Pinpoint the cell where the given text exists, returning its [x, y] midpoint coordinate. 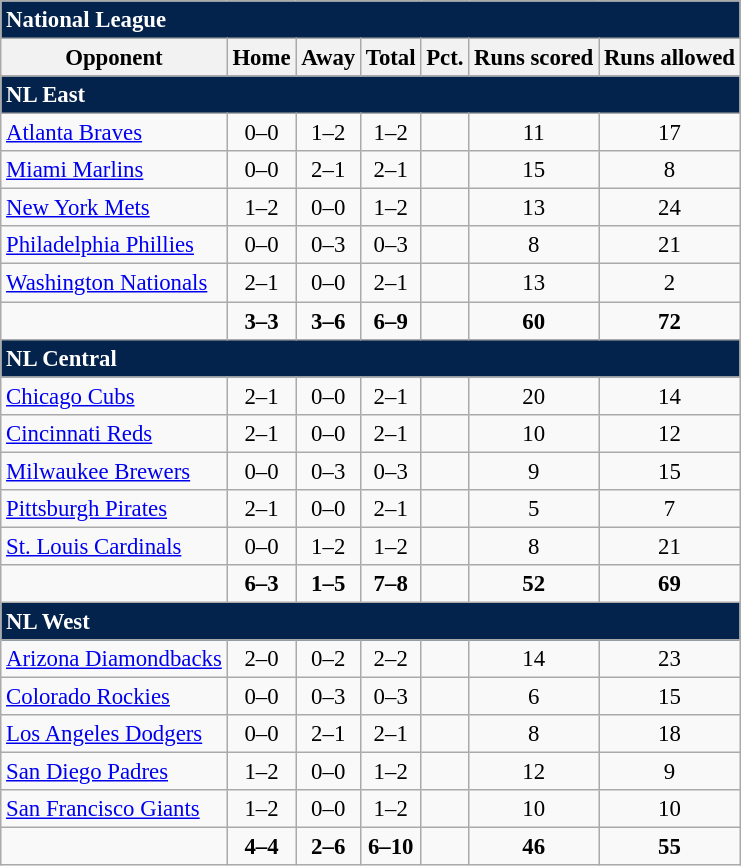
2–2 [390, 659]
Colorado Rockies [114, 697]
6–10 [390, 847]
18 [670, 734]
Washington Nationals [114, 283]
52 [534, 584]
NL West [370, 621]
Pittsburgh Pirates [114, 509]
Away [328, 58]
San Francisco Giants [114, 809]
11 [534, 133]
2 [670, 283]
6–3 [262, 584]
46 [534, 847]
Arizona Diamondbacks [114, 659]
6–9 [390, 321]
5 [534, 509]
National League [370, 20]
San Diego Padres [114, 772]
60 [534, 321]
17 [670, 133]
4–4 [262, 847]
Cincinnati Reds [114, 433]
Pct. [445, 58]
Philadelphia Phillies [114, 245]
NL East [370, 95]
55 [670, 847]
Runs allowed [670, 58]
Miami Marlins [114, 170]
Opponent [114, 58]
7–8 [390, 584]
Atlanta Braves [114, 133]
20 [534, 396]
Total [390, 58]
7 [670, 509]
1–5 [328, 584]
Los Angeles Dodgers [114, 734]
2–6 [328, 847]
6 [534, 697]
NL Central [370, 358]
3–6 [328, 321]
Home [262, 58]
72 [670, 321]
New York Mets [114, 208]
Runs scored [534, 58]
69 [670, 584]
Milwaukee Brewers [114, 471]
St. Louis Cardinals [114, 546]
Chicago Cubs [114, 396]
3–3 [262, 321]
23 [670, 659]
2–0 [262, 659]
0–2 [328, 659]
24 [670, 208]
